Find where the given text appears and provide that cell's center as [x, y] coordinate. 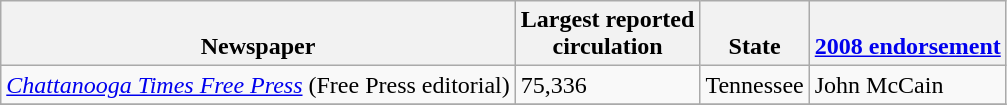
2008 endorsement [908, 34]
Largest reportedcirculation [608, 34]
Newspaper [258, 34]
John McCain [908, 85]
Tennessee [754, 85]
75,336 [608, 85]
Chattanooga Times Free Press (Free Press editorial) [258, 85]
State [754, 34]
